Determine the [X, Y] coordinate at the center of the cell enclosing the given text.  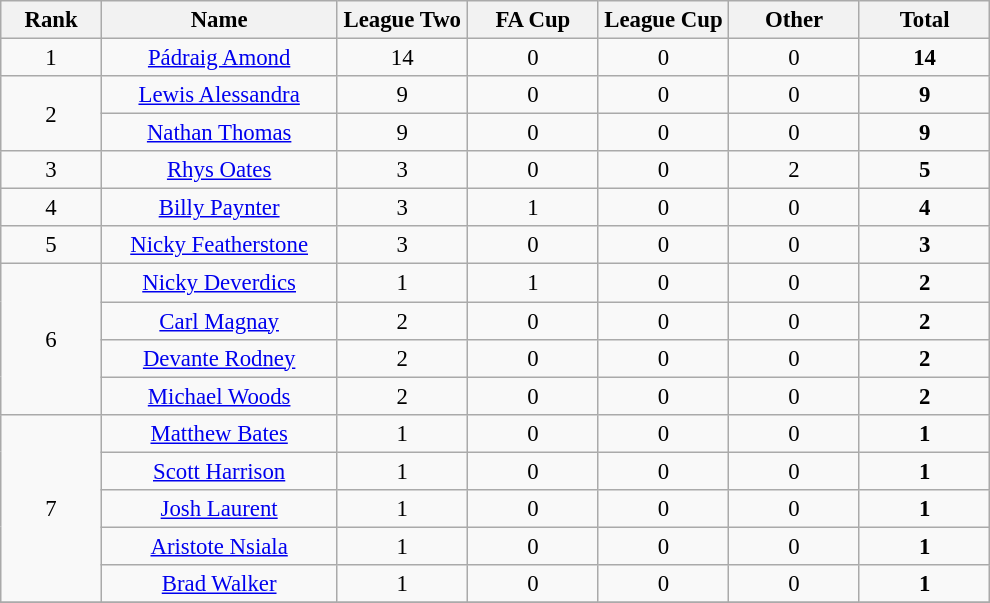
Matthew Bates [219, 433]
Other [794, 20]
Nicky Featherstone [219, 245]
Brad Walker [219, 584]
7 [52, 508]
League Cup [664, 20]
Lewis Alessandra [219, 95]
Nicky Deverdics [219, 283]
Aristote Nsiala [219, 546]
Name [219, 20]
Pádraig Amond [219, 58]
Rhys Oates [219, 170]
Billy Paynter [219, 208]
FA Cup [534, 20]
6 [52, 339]
Total [924, 20]
Devante Rodney [219, 358]
Scott Harrison [219, 471]
Nathan Thomas [219, 133]
League Two [402, 20]
Rank [52, 20]
Carl Magnay [219, 321]
Michael Woods [219, 396]
Josh Laurent [219, 509]
